Pinpoint the cell where the given text exists, returning its (X, Y) midpoint coordinate. 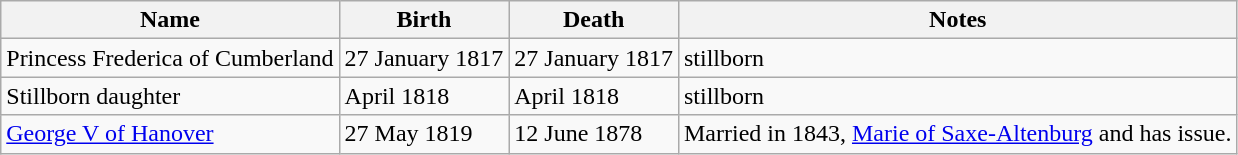
12 June 1878 (594, 134)
27 May 1819 (424, 134)
Stillborn daughter (170, 96)
Princess Frederica of Cumberland (170, 58)
Notes (958, 20)
Married in 1843, Marie of Saxe-Altenburg and has issue. (958, 134)
Name (170, 20)
Death (594, 20)
George V of Hanover (170, 134)
Birth (424, 20)
